Return [X, Y] of the center of cell containing provided text 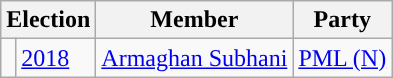
Election [48, 20]
Member [194, 20]
Party [342, 20]
PML (N) [342, 58]
2018 [56, 58]
Armaghan Subhani [194, 58]
